Detect which cell encompasses the target text, then output its [x, y] center coordinate. 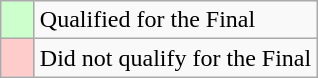
Did not qualify for the Final [175, 58]
Qualified for the Final [175, 20]
